From the cell containing the given text, extract its center point as [X, Y] coordinate. 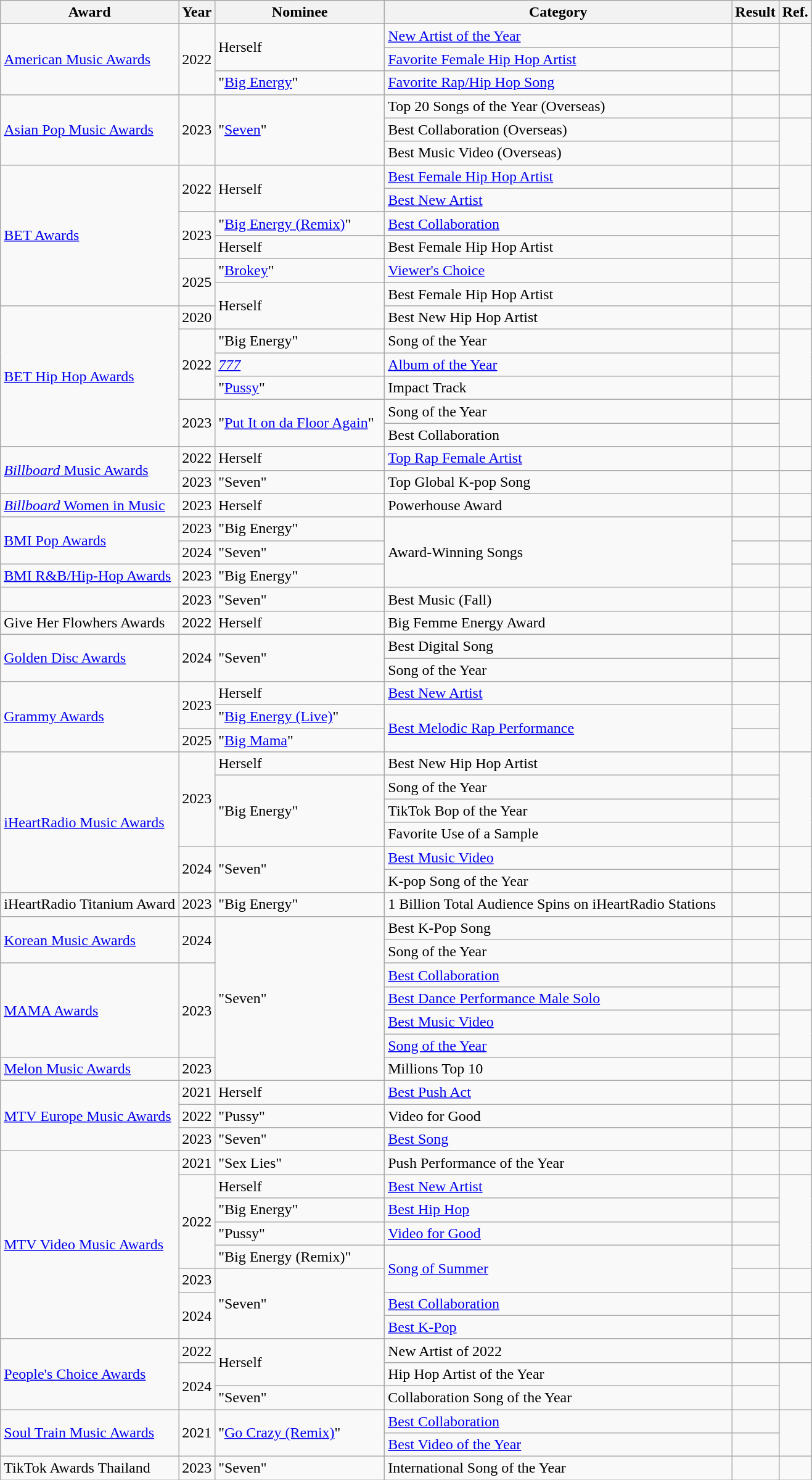
New Artist of 2022 [559, 1350]
Album of the Year [559, 365]
MTV Video Music Awards [90, 1245]
K-pop Song of the Year [559, 881]
Best Melodic Rap Performance [559, 729]
"Big Energy (Live)" [300, 717]
BMI R&B/Hip-Hop Awards [90, 576]
Best Song [559, 1139]
Favorite Use of a Sample [559, 834]
Top 20 Songs of the Year (Overseas) [559, 106]
Award [90, 12]
Best Hip Hop [559, 1210]
Year [197, 12]
2020 [197, 318]
Grammy Awards [90, 717]
Collaboration Song of the Year [559, 1397]
American Music Awards [90, 59]
Soul Train Music Awards [90, 1432]
"Put It on da Floor Again" [300, 423]
Best Digital Song [559, 646]
MAMA Awards [90, 1010]
MTV Europe Music Awards [90, 1116]
Billboard Women in Music [90, 505]
Best Video of the Year [559, 1445]
Best Dance Performance Male Solo [559, 998]
Favorite Female Hip Hop Artist [559, 59]
Best Music Video (Overseas) [559, 153]
New Artist of the Year [559, 36]
Favorite Rap/Hip Hop Song [559, 83]
Best Push Act [559, 1093]
Category [559, 12]
"Sex Lies" [300, 1163]
777 [300, 365]
Billboard Music Awards [90, 470]
Golden Disc Awards [90, 658]
Viewer's Choice [559, 270]
Award-Winning Songs [559, 552]
Top Rap Female Artist [559, 458]
Big Femme Energy Award [559, 622]
Best K-Pop [559, 1327]
Impact Track [559, 388]
iHeartRadio Music Awards [90, 822]
Nominee [300, 12]
International Song of the Year [559, 1468]
"Big Mama" [300, 740]
Melon Music Awards [90, 1069]
"Brokey" [300, 270]
TikTok Bop of the Year [559, 811]
People's Choice Awards [90, 1374]
Result [755, 12]
Best K-Pop Song [559, 928]
Song of Summer [559, 1268]
Top Global K-pop Song [559, 482]
BET Hip Hop Awards [90, 376]
Hip Hop Artist of the Year [559, 1374]
Millions Top 10 [559, 1069]
Give Her Flowhers Awards [90, 622]
TikTok Awards Thailand [90, 1468]
Powerhouse Award [559, 505]
BET Awards [90, 235]
BMI Pop Awards [90, 540]
Best Music (Fall) [559, 599]
Ref. [795, 12]
"Go Crazy (Remix)" [300, 1432]
Push Performance of the Year [559, 1163]
Korean Music Awards [90, 940]
Asian Pop Music Awards [90, 130]
iHeartRadio Titanium Award [90, 904]
Best Collaboration (Overseas) [559, 130]
1 Billion Total Audience Spins on iHeartRadio Stations [559, 904]
